Search for the cell housing the specified text and yield its [x, y] center coordinate. 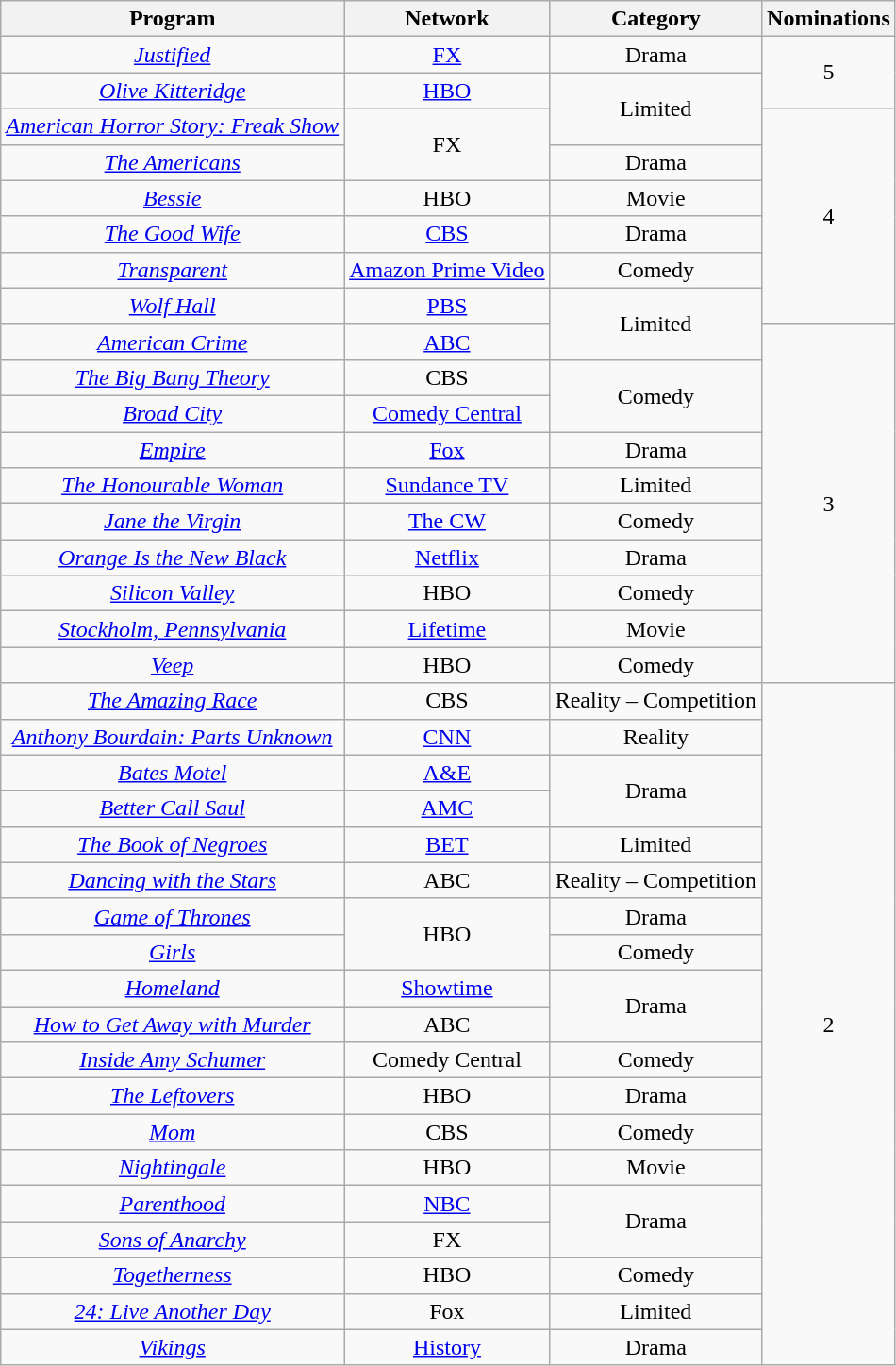
Inside Amy Schumer [173, 1060]
Sundance TV [447, 486]
Jane the Virgin [173, 522]
24: Live Another Day [173, 1311]
Sons of Anarchy [173, 1240]
Girls [173, 952]
American Horror Story: Freak Show [173, 126]
The CW [447, 522]
Mom [173, 1132]
Dancing with the Stars [173, 880]
Stockholm, Pennsylvania [173, 629]
The Amazing Race [173, 701]
Justified [173, 55]
Homeland [173, 988]
2 [829, 1024]
Nominations [829, 19]
Amazon Prime Video [447, 270]
The Good Wife [173, 234]
Vikings [173, 1347]
Showtime [447, 988]
3 [829, 504]
Orange Is the New Black [173, 558]
BET [447, 844]
Reality [655, 737]
Lifetime [447, 629]
American Crime [173, 341]
Broad City [173, 413]
Transparent [173, 270]
Empire [173, 450]
Game of Thrones [173, 916]
Bessie [173, 198]
Parenthood [173, 1204]
The Book of Negroes [173, 844]
CNN [447, 737]
Togetherness [173, 1275]
History [447, 1347]
AMC [447, 808]
Bates Motel [173, 773]
Wolf Hall [173, 306]
Nightingale [173, 1168]
Silicon Valley [173, 593]
4 [829, 216]
Olive Kitteridge [173, 91]
Veep [173, 665]
How to Get Away with Murder [173, 1024]
Netflix [447, 558]
Category [655, 19]
Network [447, 19]
The Big Bang Theory [173, 377]
Program [173, 19]
The Americans [173, 162]
The Honourable Woman [173, 486]
NBC [447, 1204]
A&E [447, 773]
PBS [447, 306]
5 [829, 73]
Anthony Bourdain: Parts Unknown [173, 737]
The Leftovers [173, 1096]
Better Call Saul [173, 808]
